From the cell containing the given text, extract its center point as [x, y] coordinate. 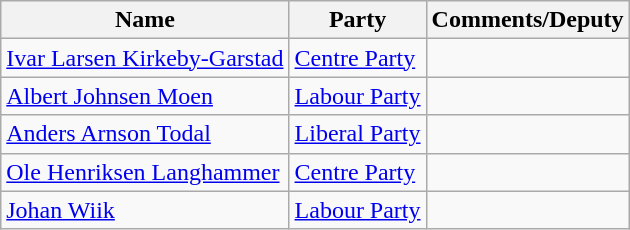
Name [145, 20]
Anders Arnson Todal [145, 134]
Johan Wiik [145, 210]
Comments/Deputy [528, 20]
Party [358, 20]
Liberal Party [358, 134]
Ivar Larsen Kirkeby-Garstad [145, 58]
Ole Henriksen Langhammer [145, 172]
Albert Johnsen Moen [145, 96]
